Scan for the cell matching the given text and deliver its [x, y] coordinate at center. 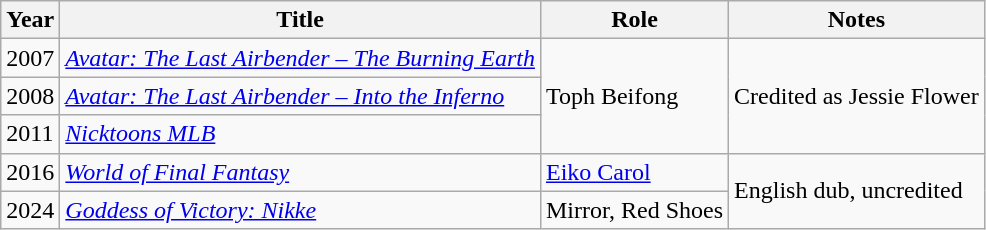
2007 [30, 58]
2016 [30, 172]
Mirror, Red Shoes [634, 210]
Avatar: The Last Airbender – The Burning Earth [300, 58]
Goddess of Victory: Nikke [300, 210]
English dub, uncredited [857, 191]
Year [30, 20]
2024 [30, 210]
Avatar: The Last Airbender – Into the Inferno [300, 96]
2011 [30, 134]
Title [300, 20]
Role [634, 20]
Toph Beifong [634, 96]
Eiko Carol [634, 172]
Credited as Jessie Flower [857, 96]
2008 [30, 96]
Nicktoons MLB [300, 134]
Notes [857, 20]
World of Final Fantasy [300, 172]
